Scan for the cell matching the given text and deliver its (X, Y) coordinate at center. 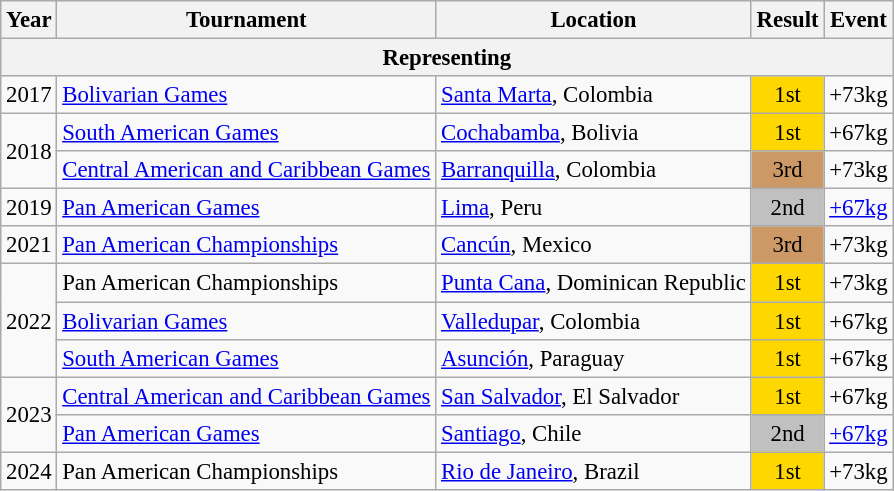
Representing (447, 58)
Tournament (246, 20)
Santiago, Chile (594, 433)
2021 (29, 245)
Lima, Peru (594, 208)
Cancún, Mexico (594, 245)
Valledupar, Colombia (594, 321)
Result (788, 20)
Cochabamba, Bolivia (594, 133)
Rio de Janeiro, Brazil (594, 471)
Asunción, Paraguay (594, 358)
2022 (29, 320)
San Salvador, El Salvador (594, 396)
Punta Cana, Dominican Republic (594, 283)
2018 (29, 152)
2019 (29, 208)
Event (858, 20)
2024 (29, 471)
2017 (29, 95)
Santa Marta, Colombia (594, 95)
Location (594, 20)
Barranquilla, Colombia (594, 170)
2023 (29, 414)
Year (29, 20)
